Search for the cell housing the specified text and yield its (X, Y) center coordinate. 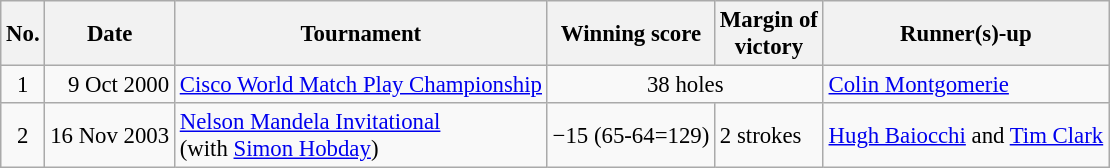
No. (23, 34)
1 (23, 85)
Hugh Baiocchi and Tim Clark (966, 136)
Date (110, 34)
Colin Montgomerie (966, 85)
Margin ofvictory (770, 34)
Nelson Mandela Invitational(with Simon Hobday) (360, 136)
−15 (65-64=129) (630, 136)
Winning score (630, 34)
Cisco World Match Play Championship (360, 85)
2 strokes (770, 136)
Runner(s)-up (966, 34)
2 (23, 136)
9 Oct 2000 (110, 85)
16 Nov 2003 (110, 136)
Tournament (360, 34)
38 holes (685, 85)
